Output the [X, Y] coordinate of the center of the cell containing the given text.  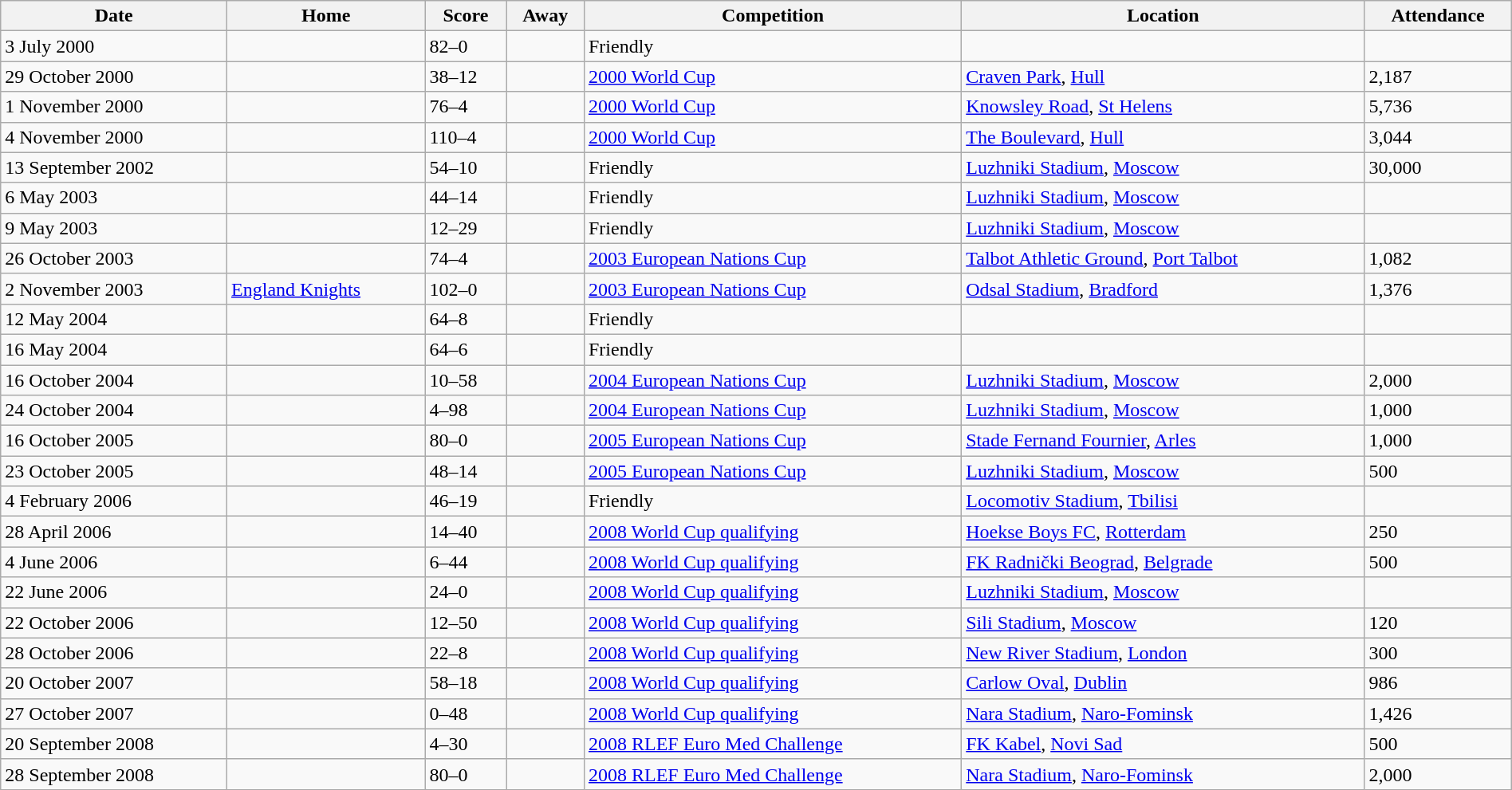
12 May 2004 [114, 319]
Score [466, 16]
Sili Stadium, Moscow [1163, 623]
23 October 2005 [114, 471]
10–58 [466, 380]
30,000 [1438, 167]
74–4 [466, 258]
14–40 [466, 532]
986 [1438, 683]
Knowsley Road, St Helens [1163, 107]
27 October 2007 [114, 713]
16 October 2005 [114, 441]
54–10 [466, 167]
4–98 [466, 411]
4 February 2006 [114, 501]
16 May 2004 [114, 349]
1,376 [1438, 289]
12–29 [466, 228]
New River Stadium, London [1163, 653]
4 June 2006 [114, 562]
20 September 2008 [114, 744]
2 November 2003 [114, 289]
1,426 [1438, 713]
FK Radnički Beograd, Belgrade [1163, 562]
Stade Fernand Fournier, Arles [1163, 441]
24 October 2004 [114, 411]
4 November 2000 [114, 137]
2,187 [1438, 77]
Away [545, 16]
64–8 [466, 319]
64–6 [466, 349]
Carlow Oval, Dublin [1163, 683]
England Knights [326, 289]
Hoekse Boys FC, Rotterdam [1163, 532]
Date [114, 16]
110–4 [466, 137]
58–18 [466, 683]
29 October 2000 [114, 77]
250 [1438, 532]
22 June 2006 [114, 592]
22–8 [466, 653]
Attendance [1438, 16]
76–4 [466, 107]
0–48 [466, 713]
28 September 2008 [114, 774]
The Boulevard, Hull [1163, 137]
28 October 2006 [114, 653]
Location [1163, 16]
28 April 2006 [114, 532]
46–19 [466, 501]
38–12 [466, 77]
1,082 [1438, 258]
Talbot Athletic Ground, Port Talbot [1163, 258]
22 October 2006 [114, 623]
6–44 [466, 562]
6 May 2003 [114, 198]
3 July 2000 [114, 46]
4–30 [466, 744]
Odsal Stadium, Bradford [1163, 289]
Locomotiv Stadium, Tbilisi [1163, 501]
44–14 [466, 198]
82–0 [466, 46]
102–0 [466, 289]
1 November 2000 [114, 107]
48–14 [466, 471]
20 October 2007 [114, 683]
26 October 2003 [114, 258]
12–50 [466, 623]
FK Kabel, Novi Sad [1163, 744]
Competition [772, 16]
9 May 2003 [114, 228]
120 [1438, 623]
3,044 [1438, 137]
Home [326, 16]
Craven Park, Hull [1163, 77]
5,736 [1438, 107]
300 [1438, 653]
16 October 2004 [114, 380]
24–0 [466, 592]
13 September 2002 [114, 167]
